Return the (X, Y) coordinate for the center point of the cell that contains the specified text.  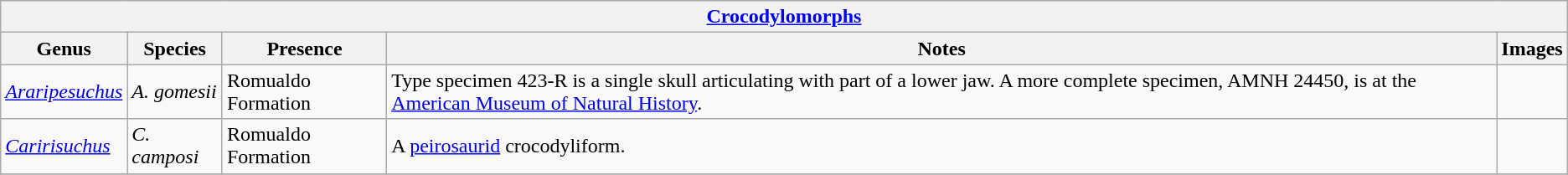
Araripesuchus (64, 92)
Images (1532, 49)
C. camposi (175, 146)
Caririsuchus (64, 146)
A peirosaurid crocodyliform. (941, 146)
Species (175, 49)
Presence (304, 49)
Notes (941, 49)
Genus (64, 49)
A. gomesii (175, 92)
Crocodylomorphs (784, 17)
